Locate the cell with the specified text and output its (x, y) center coordinate. 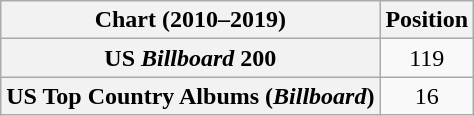
16 (427, 96)
Position (427, 20)
119 (427, 58)
Chart (2010–2019) (190, 20)
US Top Country Albums (Billboard) (190, 96)
US Billboard 200 (190, 58)
